Identify which cell holds the provided text, then report its [X, Y] central coordinate. 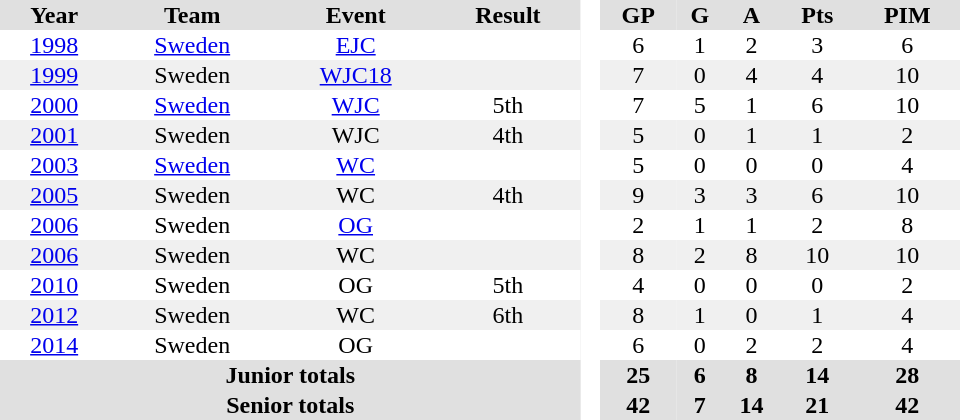
2012 [54, 315]
2014 [54, 345]
21 [817, 405]
2003 [54, 165]
EJC [356, 45]
Senior totals [290, 405]
A [752, 15]
WJC18 [356, 75]
25 [638, 375]
Junior totals [290, 375]
2005 [54, 195]
G [700, 15]
Team [192, 15]
Pts [817, 15]
28 [907, 375]
6th [508, 315]
2000 [54, 105]
Result [508, 15]
GP [638, 15]
2001 [54, 135]
Year [54, 15]
Event [356, 15]
PIM [907, 15]
9 [638, 195]
2010 [54, 285]
1999 [54, 75]
1998 [54, 45]
